Provide the [x, y] coordinate of the cell's center where the given text is located.  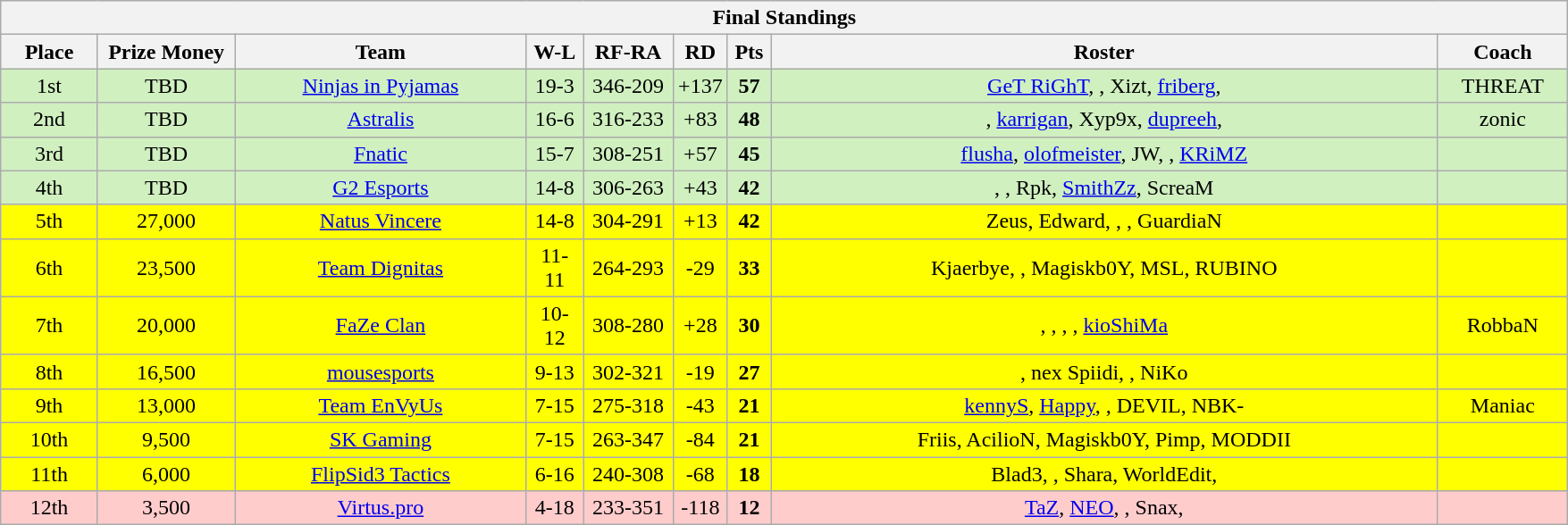
Maniac [1503, 405]
4-18 [555, 508]
-43 [700, 405]
6-16 [555, 474]
RobbaN [1503, 325]
+137 [700, 86]
10th [50, 439]
10-12 [555, 325]
240-308 [627, 474]
FlipSid3 Tactics [381, 474]
15-7 [555, 154]
RF-RA [627, 52]
275-318 [627, 405]
flusha, olofmeister, JW, , KRiMZ [1104, 154]
SK Gaming [381, 439]
2nd [50, 120]
7th [50, 325]
+43 [700, 187]
Friis, AcilioN, Magiskb0Y, Pimp, MODDII [1104, 439]
, , , , kioShiMa [1104, 325]
Coach [1503, 52]
-19 [700, 371]
306-263 [627, 187]
233-351 [627, 508]
33 [749, 268]
-68 [700, 474]
Place [50, 52]
9,500 [166, 439]
+28 [700, 325]
Team [381, 52]
57 [749, 86]
Final Standings [784, 18]
13,000 [166, 405]
Pts [749, 52]
+57 [700, 154]
19-3 [555, 86]
304-291 [627, 221]
RD [700, 52]
12 [749, 508]
mousesports [381, 371]
Astralis [381, 120]
48 [749, 120]
11-11 [555, 268]
316-233 [627, 120]
FaZe Clan [381, 325]
9-13 [555, 371]
+13 [700, 221]
G2 Esports [381, 187]
Blad3, , Shara, WorldEdit, [1104, 474]
16-6 [555, 120]
11th [50, 474]
30 [749, 325]
Fnatic [381, 154]
16,500 [166, 371]
3,500 [166, 508]
27 [749, 371]
Roster [1104, 52]
308-280 [627, 325]
GeT RiGhT, , Xizt, friberg, [1104, 86]
Virtus.pro [381, 508]
20,000 [166, 325]
W-L [555, 52]
Natus Vincere [381, 221]
3rd [50, 154]
-118 [700, 508]
263-347 [627, 439]
, nex Spiidi, , NiKo [1104, 371]
23,500 [166, 268]
Prize Money [166, 52]
TaZ, NEO, , Snax, [1104, 508]
kennyS, Happy, , DEVIL, NBK- [1104, 405]
THREAT [1503, 86]
-84 [700, 439]
346-209 [627, 86]
Team EnVyUs [381, 405]
6,000 [166, 474]
9th [50, 405]
5th [50, 221]
+83 [700, 120]
6th [50, 268]
308-251 [627, 154]
8th [50, 371]
27,000 [166, 221]
Team Dignitas [381, 268]
, , Rpk, SmithZz, ScreaM [1104, 187]
Ninjas in Pyjamas [381, 86]
1st [50, 86]
264-293 [627, 268]
45 [749, 154]
12th [50, 508]
302-321 [627, 371]
Kjaerbye, , Magiskb0Y, MSL, RUBINO [1104, 268]
Zeus, Edward, , , GuardiaN [1104, 221]
18 [749, 474]
-29 [700, 268]
zonic [1503, 120]
4th [50, 187]
, karrigan, Xyp9x, dupreeh, [1104, 120]
